Provide the [X, Y] coordinate of the cell's center where the given text is located.  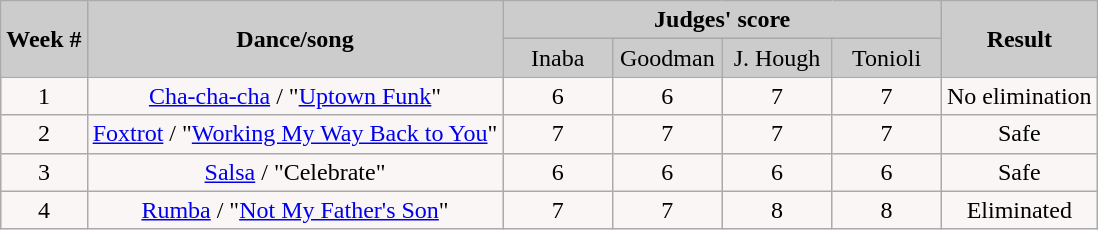
2 [44, 134]
Salsa / "Celebrate" [295, 172]
No elimination [1019, 96]
Tonioli [887, 58]
Eliminated [1019, 210]
Goodman [668, 58]
Rumba / "Not My Father's Son" [295, 210]
J. Hough [777, 58]
Dance/song [295, 39]
Result [1019, 39]
4 [44, 210]
Judges' score [722, 20]
Foxtrot / "Working My Way Back to You" [295, 134]
1 [44, 96]
Inaba [558, 58]
Cha-cha-cha / "Uptown Funk" [295, 96]
Week # [44, 39]
3 [44, 172]
